Locate the cell with the specified text and output its (X, Y) center coordinate. 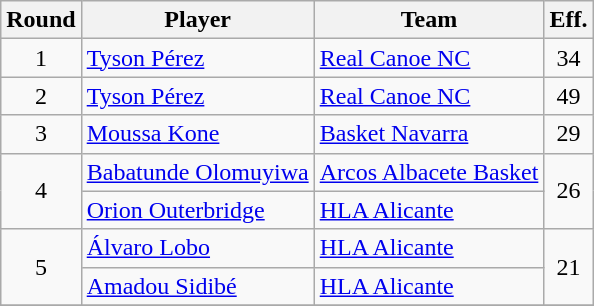
Round (41, 20)
Arcos Albacete Basket (429, 172)
Orion Outerbridge (198, 210)
29 (568, 134)
49 (568, 96)
Eff. (568, 20)
Basket Navarra (429, 134)
2 (41, 96)
Babatunde Olomuyiwa (198, 172)
1 (41, 58)
34 (568, 58)
5 (41, 267)
4 (41, 191)
Álvaro Lobo (198, 248)
Moussa Kone (198, 134)
Amadou Sidibé (198, 286)
21 (568, 267)
Team (429, 20)
26 (568, 191)
Player (198, 20)
3 (41, 134)
